Pinpoint the cell where the given text exists, returning its (x, y) midpoint coordinate. 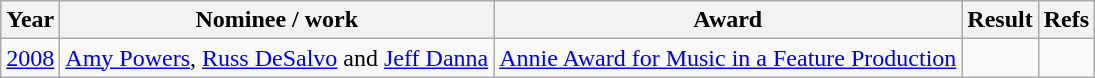
2008 (30, 58)
Year (30, 20)
Amy Powers, Russ DeSalvo and Jeff Danna (277, 58)
Annie Award for Music in a Feature Production (728, 58)
Result (1000, 20)
Award (728, 20)
Nominee / work (277, 20)
Refs (1066, 20)
